Return [x, y] of the center of cell containing provided text 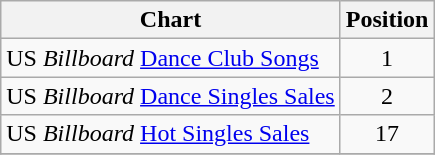
1 [387, 58]
2 [387, 96]
Position [387, 20]
US Billboard Dance Singles Sales [170, 96]
Chart [170, 20]
17 [387, 134]
US Billboard Hot Singles Sales [170, 134]
US Billboard Dance Club Songs [170, 58]
